Provide the (x, y) coordinate of the cell's center where the given text is located.  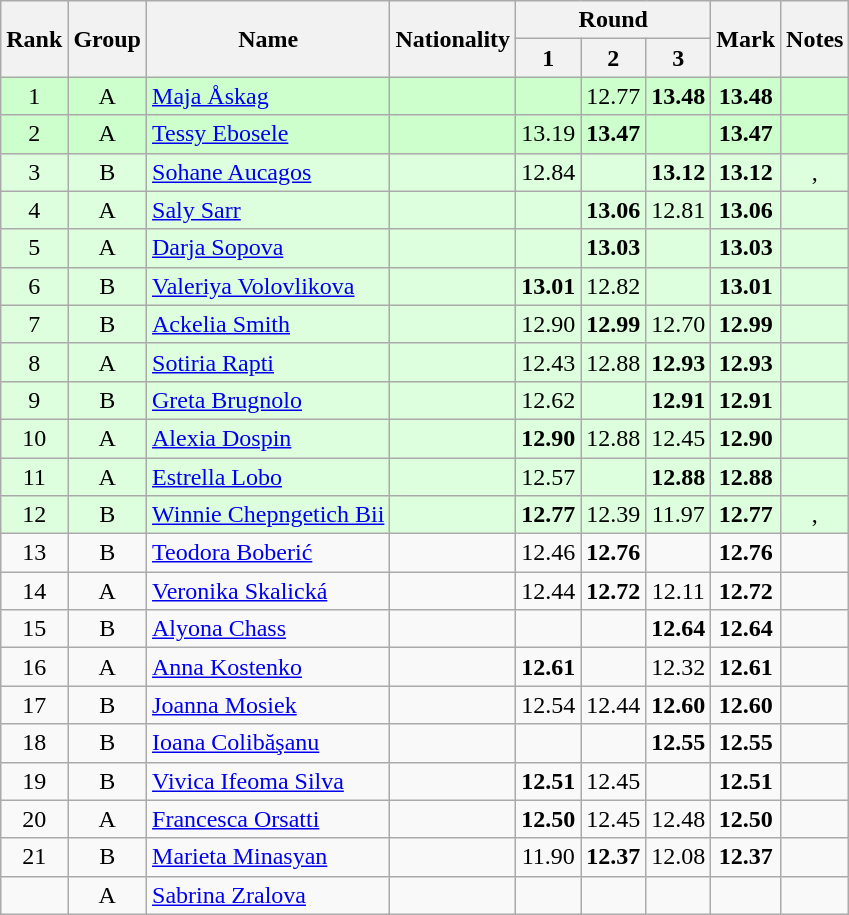
Alyona Chass (268, 629)
12.82 (614, 286)
Estrella Lobo (268, 477)
Veronika Skalická (268, 591)
6 (34, 286)
5 (34, 248)
Mark (746, 39)
12.39 (614, 515)
12.08 (678, 857)
12.54 (548, 705)
11 (34, 477)
Joanna Mosiek (268, 705)
Tessy Ebosele (268, 134)
12.43 (548, 362)
4 (34, 210)
12.48 (678, 819)
Anna Kostenko (268, 667)
Ackelia Smith (268, 324)
12.70 (678, 324)
13.19 (548, 134)
8 (34, 362)
10 (34, 438)
15 (34, 629)
12.57 (548, 477)
Alexia Dospin (268, 438)
Teodora Boberić (268, 553)
19 (34, 781)
11.97 (678, 515)
13 (34, 553)
9 (34, 400)
Marieta Minasyan (268, 857)
21 (34, 857)
Greta Brugnolo (268, 400)
Name (268, 39)
Ioana Colibăşanu (268, 743)
Nationality (453, 39)
11.90 (548, 857)
Valeriya Volovlikova (268, 286)
16 (34, 667)
Vivica Ifeoma Silva (268, 781)
Sotiria Rapti (268, 362)
Sabrina Zralova (268, 895)
7 (34, 324)
12.46 (548, 553)
Darja Sopova (268, 248)
Group (108, 39)
Winnie Chepngetich Bii (268, 515)
Round (614, 20)
12.11 (678, 591)
18 (34, 743)
12.84 (548, 172)
12.32 (678, 667)
12 (34, 515)
Saly Sarr (268, 210)
17 (34, 705)
12.62 (548, 400)
Sohane Aucagos (268, 172)
12.81 (678, 210)
Rank (34, 39)
Francesca Orsatti (268, 819)
Notes (815, 39)
Maja Åskag (268, 96)
20 (34, 819)
14 (34, 591)
